Locate the cell with the specified text and output its [x, y] center coordinate. 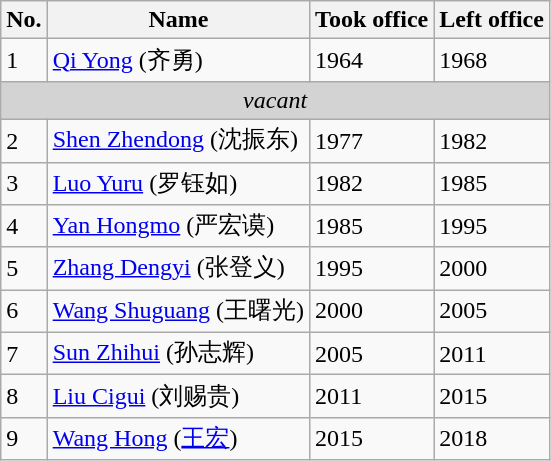
Sun Zhihui (孙志辉) [178, 354]
Wang Hong (王宏) [178, 438]
7 [24, 354]
3 [24, 184]
Wang Shuguang (王曙光) [178, 312]
Took office [372, 20]
2018 [492, 438]
9 [24, 438]
Qi Yong (齐勇) [178, 60]
Left office [492, 20]
4 [24, 226]
1968 [492, 60]
2 [24, 140]
6 [24, 312]
No. [24, 20]
5 [24, 268]
vacant [276, 100]
8 [24, 396]
Zhang Dengyi (张登义) [178, 268]
1964 [372, 60]
Liu Cigui (刘赐贵) [178, 396]
Shen Zhendong (沈振东) [178, 140]
Name [178, 20]
Yan Hongmo (严宏谟) [178, 226]
1977 [372, 140]
Luo Yuru (罗钰如) [178, 184]
1 [24, 60]
